For the text-containing cell, return its midpoint in [X, Y] coordinate format. 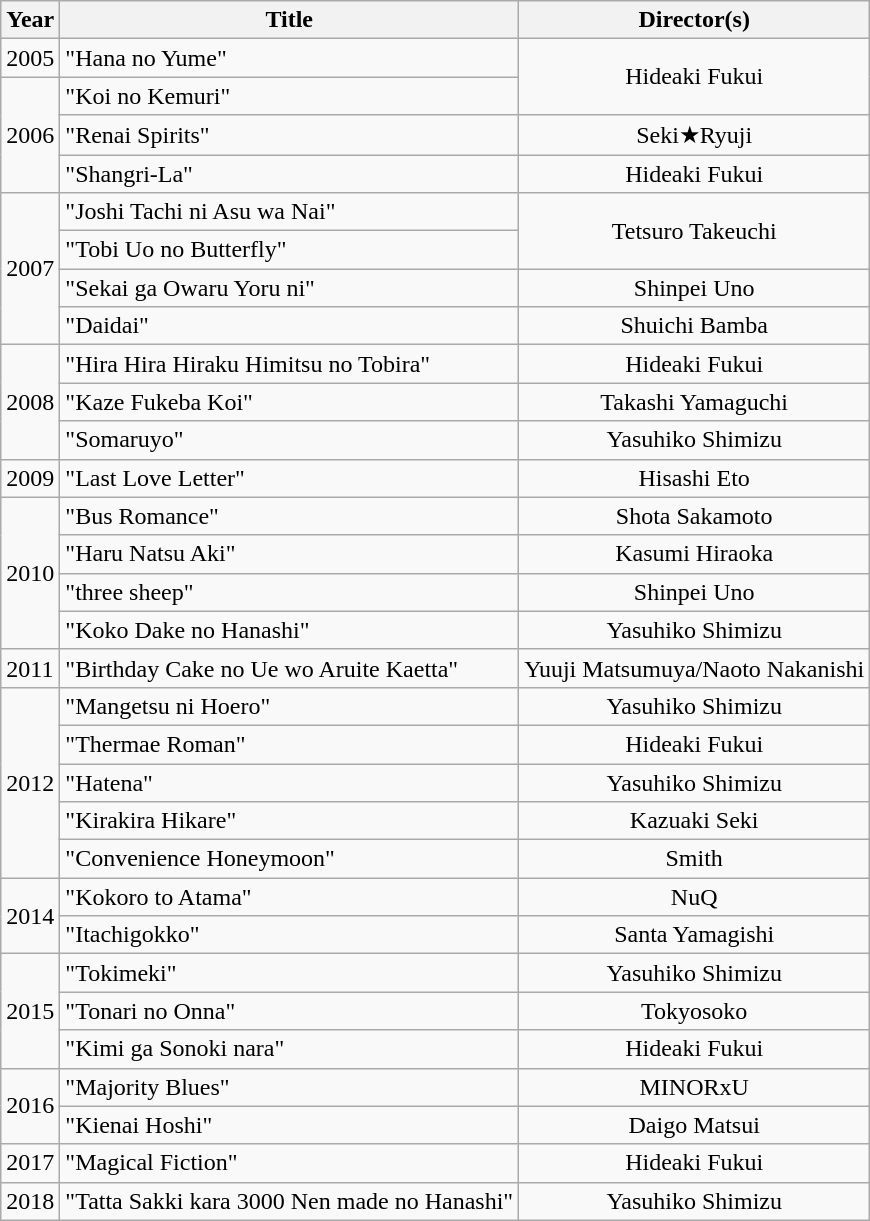
Kazuaki Seki [694, 821]
"Bus Romance" [290, 516]
"Magical Fiction" [290, 1163]
Shuichi Bamba [694, 326]
2012 [30, 782]
"three sheep" [290, 592]
2010 [30, 573]
"Tokimeki" [290, 973]
Kasumi Hiraoka [694, 554]
2008 [30, 402]
Santa Yamagishi [694, 935]
"Hatena" [290, 783]
2011 [30, 668]
Seki★Ryuji [694, 135]
"Joshi Tachi ni Asu wa Nai" [290, 212]
"Kienai Hoshi" [290, 1125]
"Kokoro to Atama" [290, 897]
"Daidai" [290, 326]
"Shangri-La" [290, 173]
2015 [30, 1011]
"Hana no Yume" [290, 58]
Yuuji Matsumuya/Naoto Nakanishi [694, 668]
"Kaze Fukeba Koi" [290, 402]
"Majority Blues" [290, 1087]
"Koi no Kemuri" [290, 96]
"Haru Natsu Aki" [290, 554]
"Koko Dake no Hanashi" [290, 630]
2018 [30, 1201]
"Kimi ga Sonoki nara" [290, 1049]
"Birthday Cake no Ue wo Aruite Kaetta" [290, 668]
2017 [30, 1163]
"Renai Spirits" [290, 135]
Shota Sakamoto [694, 516]
NuQ [694, 897]
"Tonari no Onna" [290, 1011]
Title [290, 20]
MINORxU [694, 1087]
"Itachigokko" [290, 935]
"Kirakira Hikare" [290, 821]
"Tatta Sakki kara 3000 Nen made no Hanashi" [290, 1201]
"Tobi Uo no Butterfly" [290, 250]
Director(s) [694, 20]
Smith [694, 859]
2009 [30, 478]
Hisashi Eto [694, 478]
2014 [30, 916]
"Mangetsu ni Hoero" [290, 706]
2016 [30, 1106]
Daigo Matsui [694, 1125]
2006 [30, 135]
"Sekai ga Owaru Yoru ni" [290, 288]
2005 [30, 58]
"Convenience Honeymoon" [290, 859]
Tokyosoko [694, 1011]
Tetsuro Takeuchi [694, 231]
"Thermae Roman" [290, 744]
2007 [30, 269]
"Somaruyo" [290, 440]
"Last Love Letter" [290, 478]
Year [30, 20]
Takashi Yamaguchi [694, 402]
"Hira Hira Hiraku Himitsu no Tobira" [290, 364]
